Find where the given text appears and provide that cell's center as [x, y] coordinate. 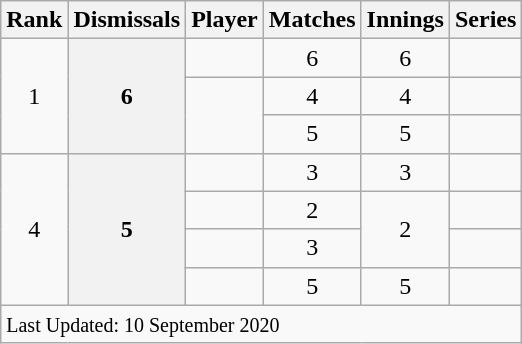
Matches [312, 20]
Series [485, 20]
Rank [34, 20]
1 [34, 96]
Last Updated: 10 September 2020 [262, 324]
Innings [405, 20]
Dismissals [127, 20]
Player [225, 20]
